Return (X, Y) of the center of cell containing provided text 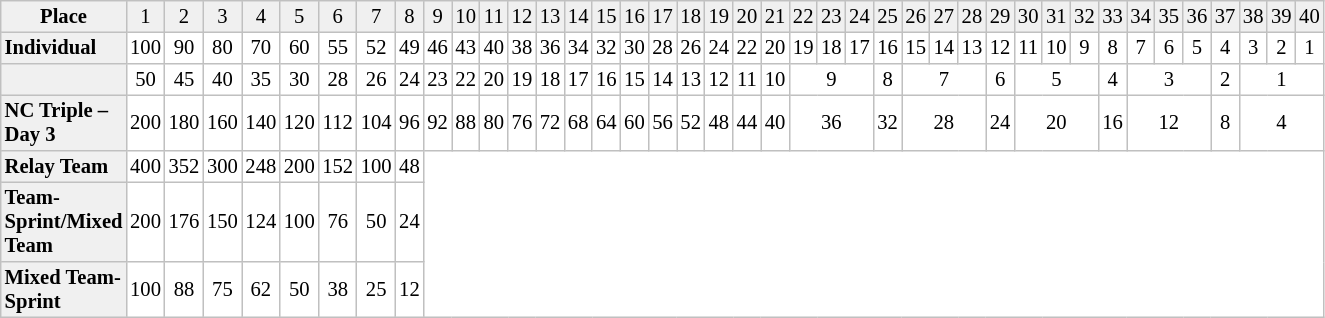
Individual (64, 48)
37 (1225, 16)
112 (337, 123)
176 (184, 222)
44 (747, 123)
120 (299, 123)
150 (222, 222)
96 (409, 123)
56 (662, 123)
27 (944, 16)
92 (437, 123)
152 (337, 166)
29 (1000, 16)
62 (261, 290)
180 (184, 123)
64 (606, 123)
21 (775, 16)
68 (578, 123)
Place (64, 16)
400 (145, 166)
43 (466, 48)
49 (409, 48)
352 (184, 166)
104 (376, 123)
46 (437, 48)
70 (261, 48)
NC Triple – Day 3 (64, 123)
248 (261, 166)
160 (222, 123)
75 (222, 290)
124 (261, 222)
72 (550, 123)
39 (1281, 16)
90 (184, 48)
33 (1112, 16)
300 (222, 166)
Mixed Team-Sprint (64, 290)
45 (184, 80)
31 (1056, 16)
Relay Team (64, 166)
Team-Sprint/Mixed Team (64, 222)
140 (261, 123)
55 (337, 48)
